From the cell containing the given text, extract its center point as (x, y) coordinate. 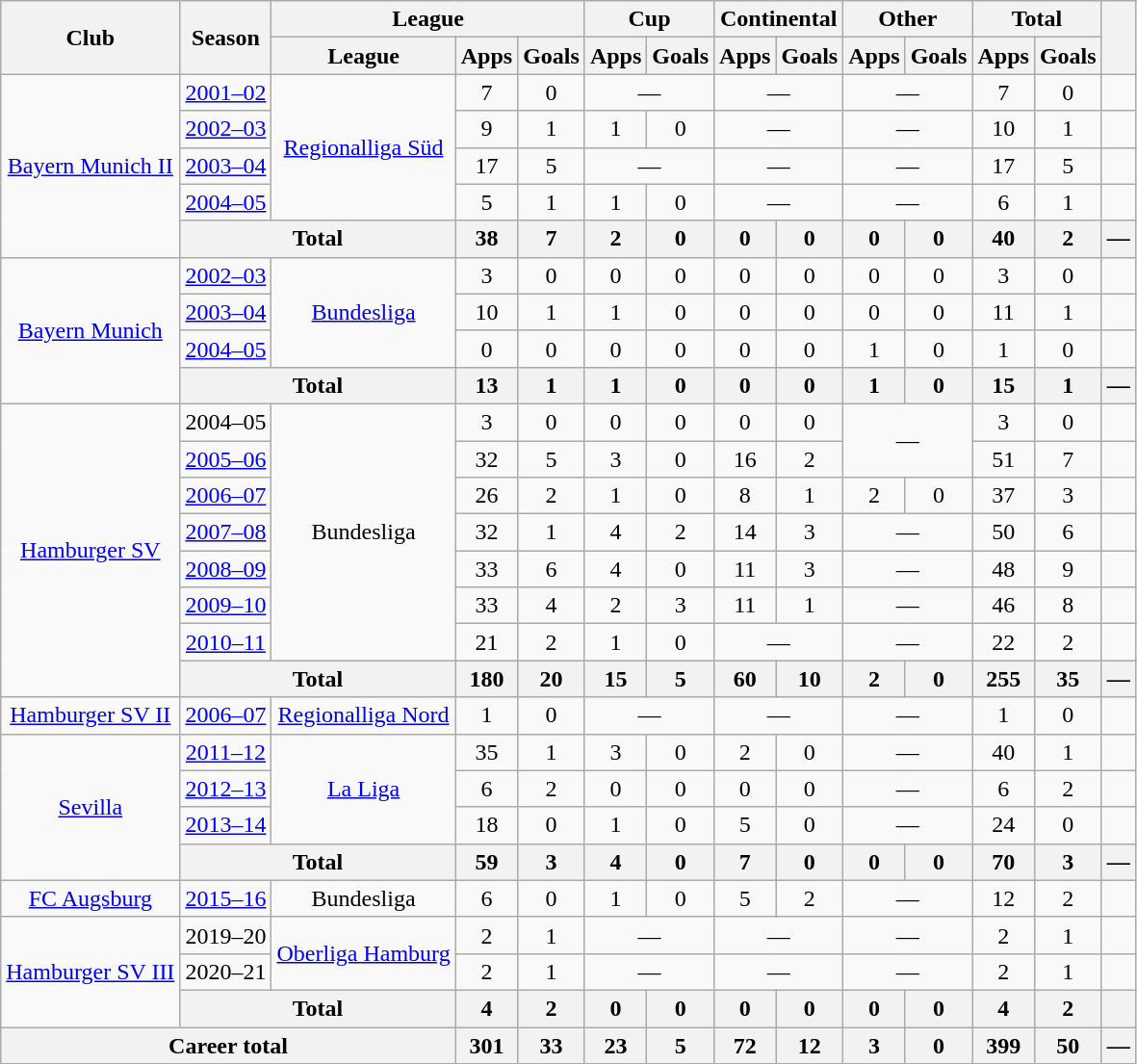
59 (486, 862)
2011–12 (225, 752)
2013–14 (225, 825)
Club (90, 38)
2015–16 (225, 898)
2008–09 (225, 569)
2019–20 (225, 935)
46 (1003, 606)
Sevilla (90, 807)
16 (745, 459)
Regionalliga Süd (364, 147)
Hamburger SV III (90, 972)
72 (745, 1045)
301 (486, 1045)
60 (745, 679)
255 (1003, 679)
70 (1003, 862)
51 (1003, 459)
38 (486, 239)
FC Augsburg (90, 898)
2009–10 (225, 606)
Continental (779, 19)
2012–13 (225, 789)
Oberliga Hamburg (364, 953)
2007–08 (225, 532)
Career total (228, 1045)
22 (1003, 642)
48 (1003, 569)
14 (745, 532)
37 (1003, 496)
24 (1003, 825)
Regionalliga Nord (364, 715)
2010–11 (225, 642)
Bayern Munich II (90, 166)
18 (486, 825)
13 (486, 385)
399 (1003, 1045)
Other (908, 19)
21 (486, 642)
Hamburger SV (90, 550)
Season (225, 38)
23 (615, 1045)
La Liga (364, 789)
Cup (649, 19)
Hamburger SV II (90, 715)
26 (486, 496)
20 (552, 679)
180 (486, 679)
2020–21 (225, 972)
Bayern Munich (90, 330)
2001–02 (225, 92)
2005–06 (225, 459)
